From the cell containing the given text, extract its center point as (x, y) coordinate. 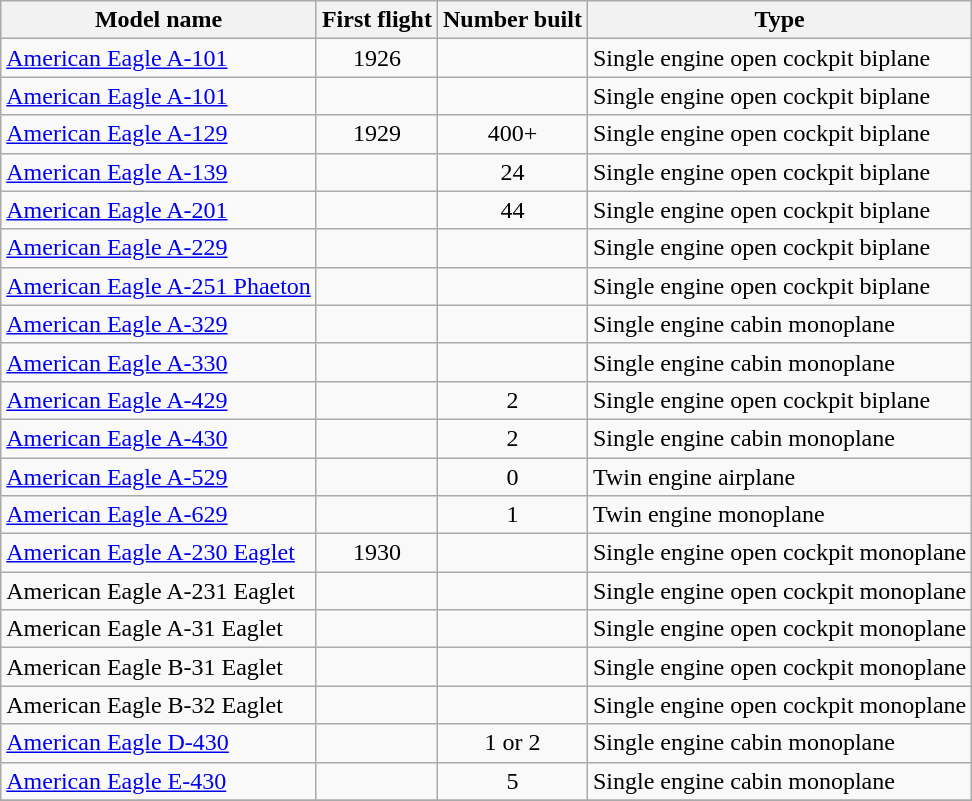
400+ (512, 134)
1 (512, 515)
American Eagle B-31 Eaglet (159, 667)
Model name (159, 20)
Twin engine airplane (779, 477)
5 (512, 781)
44 (512, 210)
24 (512, 172)
American Eagle A-629 (159, 515)
American Eagle A-330 (159, 362)
American Eagle A-529 (159, 477)
1926 (376, 58)
Twin engine monoplane (779, 515)
American Eagle A-430 (159, 438)
1929 (376, 134)
American Eagle B-32 Eaglet (159, 705)
American Eagle A-251 Phaeton (159, 286)
0 (512, 477)
American Eagle A-31 Eaglet (159, 629)
American Eagle A-329 (159, 324)
1930 (376, 553)
American Eagle E-430 (159, 781)
American Eagle D-430 (159, 743)
American Eagle A-429 (159, 400)
Type (779, 20)
American Eagle A-230 Eaglet (159, 553)
American Eagle A-201 (159, 210)
American Eagle A-139 (159, 172)
American Eagle A-229 (159, 248)
American Eagle A-231 Eaglet (159, 591)
American Eagle A-129 (159, 134)
First flight (376, 20)
Number built (512, 20)
1 or 2 (512, 743)
